Output the (X, Y) coordinate of the center of the cell containing the given text.  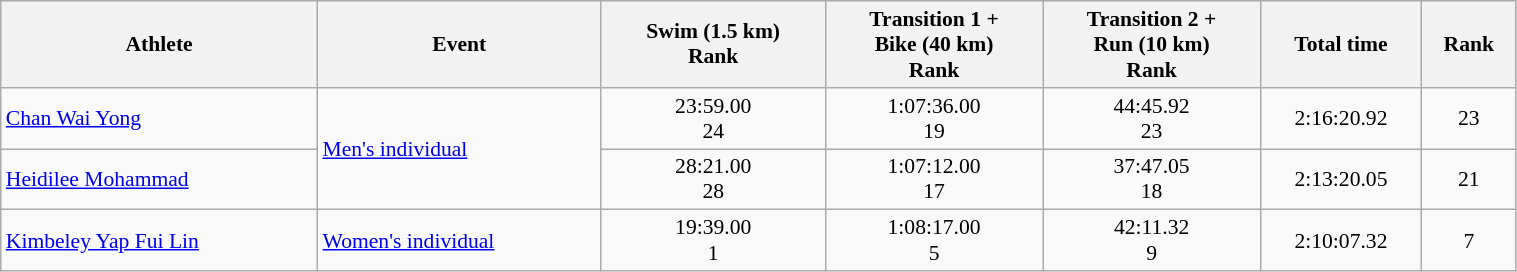
Men's individual (459, 149)
1:07:12.0017 (934, 180)
37:47.0518 (1152, 180)
Total time (1340, 44)
1:08:17.005 (934, 240)
1:07:36.0019 (934, 118)
Women's individual (459, 240)
2:13:20.05 (1340, 180)
23:59.0024 (713, 118)
Event (459, 44)
Transition 1 +Bike (40 km)Rank (934, 44)
Swim (1.5 km)Rank (713, 44)
Heidilee Mohammad (160, 180)
Chan Wai Yong (160, 118)
23 (1469, 118)
21 (1469, 180)
Athlete (160, 44)
42:11.329 (1152, 240)
2:16:20.92 (1340, 118)
Rank (1469, 44)
28:21.0028 (713, 180)
2:10:07.32 (1340, 240)
7 (1469, 240)
19:39.001 (713, 240)
Kimbeley Yap Fui Lin (160, 240)
44:45.9223 (1152, 118)
Transition 2 +Run (10 km)Rank (1152, 44)
